Determine the [X, Y] coordinate at the center of the cell enclosing the given text.  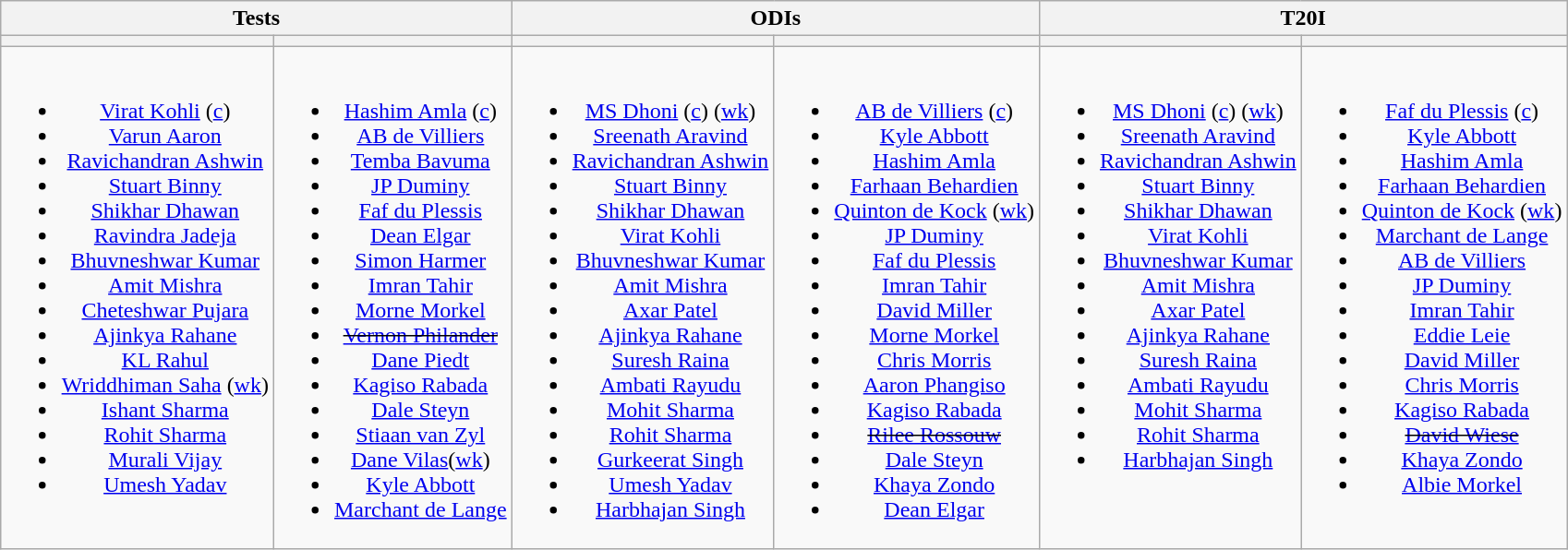
ODIs [776, 18]
T20I [1304, 18]
Tests [257, 18]
